Return the (X, Y) coordinate for the center point of the cell that contains the specified text.  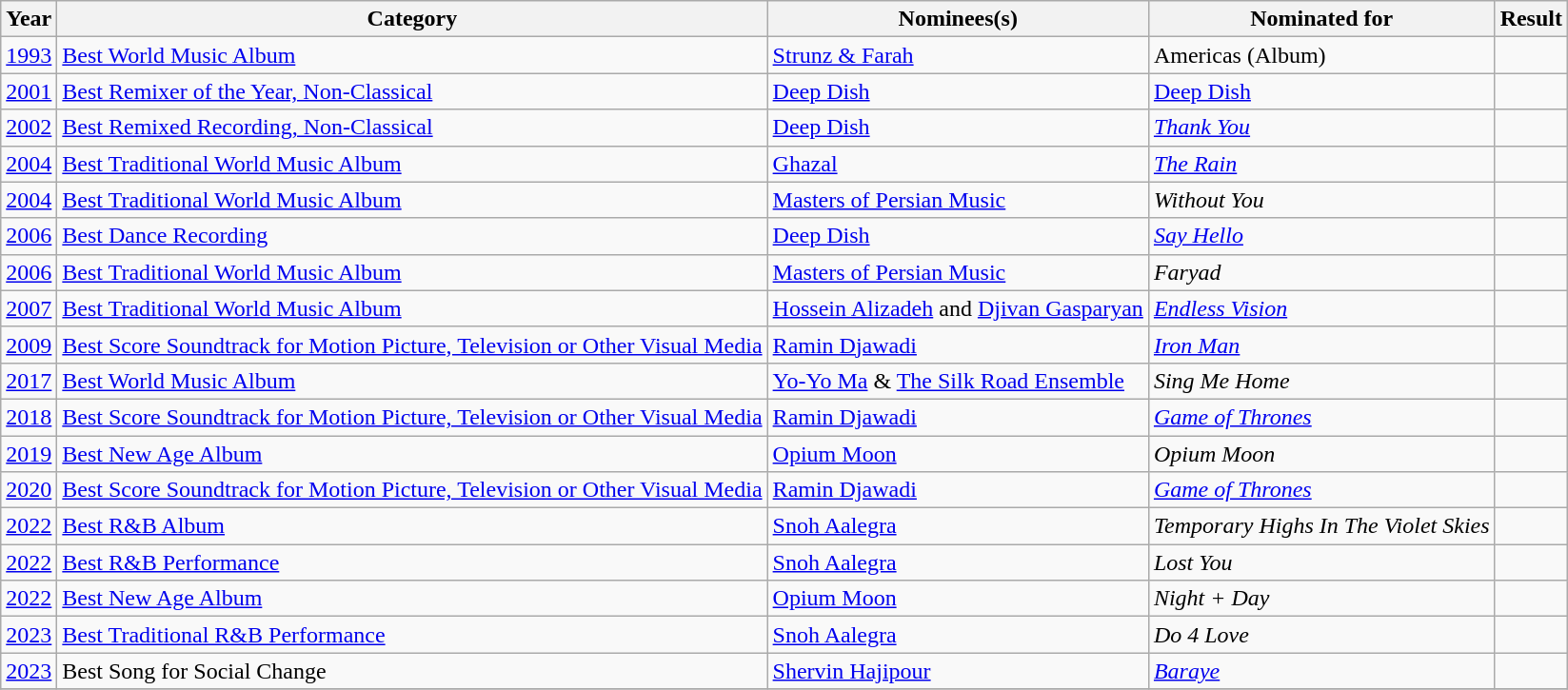
Temporary Highs In The Violet Skies (1321, 526)
Without You (1321, 200)
Strunz & Farah (958, 55)
Nominated for (1321, 19)
Say Hello (1321, 236)
Faryad (1321, 272)
1993 (29, 55)
Year (29, 19)
2020 (29, 490)
Best Traditional R&B Performance (412, 635)
Americas (Album) (1321, 55)
Ghazal (958, 164)
2001 (29, 91)
2018 (29, 417)
2007 (29, 308)
Endless Vision (1321, 308)
Best Dance Recording (412, 236)
Do 4 Love (1321, 635)
Yo-Yo Ma & The Silk Road Ensemble (958, 381)
Sing Me Home (1321, 381)
Hossein Alizadeh and Djivan Gasparyan (958, 308)
Iron Man (1321, 345)
2002 (29, 128)
2009 (29, 345)
Baraye (1321, 671)
2017 (29, 381)
Nominees(s) (958, 19)
Best Remixer of the Year, Non-Classical (412, 91)
Best R&B Performance (412, 562)
Result (1531, 19)
Best Song for Social Change (412, 671)
The Rain (1321, 164)
2019 (29, 454)
Lost You (1321, 562)
Best R&B Album (412, 526)
Thank You (1321, 128)
Category (412, 19)
Shervin Hajipour (958, 671)
Night + Day (1321, 599)
Best Remixed Recording, Non-Classical (412, 128)
